Return the (x, y) coordinate for the center point of the cell that contains the specified text.  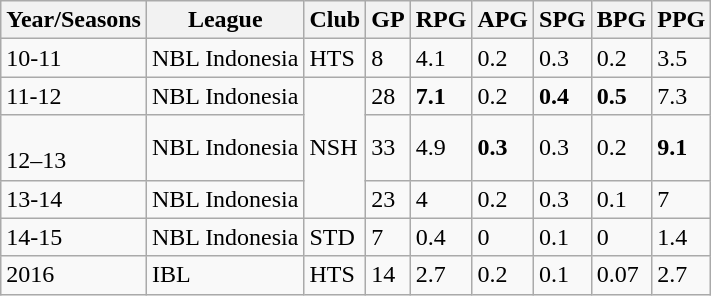
0.5 (621, 96)
0.07 (621, 275)
7.1 (441, 96)
GP (388, 20)
Club (335, 20)
4 (441, 199)
23 (388, 199)
28 (388, 96)
STD (335, 237)
APG (503, 20)
7.3 (682, 96)
2016 (74, 275)
14 (388, 275)
11-12 (74, 96)
League (224, 20)
4.9 (441, 148)
SPG (563, 20)
Year/Seasons (74, 20)
33 (388, 148)
NSH (335, 148)
9.1 (682, 148)
RPG (441, 20)
10-11 (74, 58)
4.1 (441, 58)
BPG (621, 20)
1.4 (682, 237)
8 (388, 58)
13-14 (74, 199)
PPG (682, 20)
12–13 (74, 148)
14-15 (74, 237)
3.5 (682, 58)
IBL (224, 275)
